Return [x, y] of the center of cell containing provided text 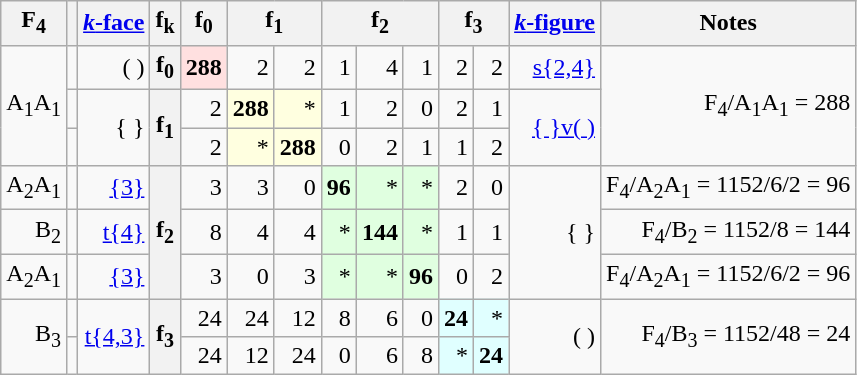
A1A1 [34, 105]
F4/B2 = 1152/8 = 144 [728, 232]
t{4,3} [114, 337]
k-face [114, 23]
fk [165, 23]
{ }v( ) [555, 127]
k-figure [555, 23]
F4/A1A1 = 288 [728, 105]
B3 [34, 337]
F4/B3 = 1152/48 = 24 [728, 337]
t{4} [114, 232]
s{2,4} [555, 67]
F4 [34, 23]
Notes [728, 23]
B2 [34, 232]
144 [380, 232]
